Provide the (X, Y) coordinate of the cell's center where the given text is located.  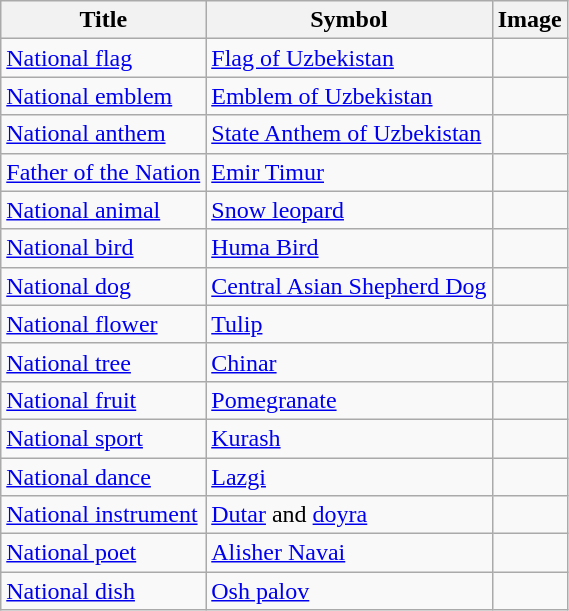
State Anthem of Uzbekistan (349, 134)
National fruit (104, 400)
Tulip (349, 324)
Father of the Nation (104, 172)
Osh palov (349, 591)
National flower (104, 324)
National bird (104, 248)
Central Asian Shepherd Dog (349, 286)
Snow leopard (349, 210)
Kurash (349, 438)
National poet (104, 553)
Lazgi (349, 477)
Symbol (349, 20)
Pomegranate (349, 400)
Huma Bird (349, 248)
Emblem of Uzbekistan (349, 96)
Dutar and doyra (349, 515)
National anthem (104, 134)
National instrument (104, 515)
Image (530, 20)
National emblem (104, 96)
Chinar (349, 362)
Title (104, 20)
National dance (104, 477)
Emir Timur (349, 172)
National animal (104, 210)
National sport (104, 438)
Alisher Navai (349, 553)
National tree (104, 362)
National dish (104, 591)
National dog (104, 286)
Flag of Uzbekistan (349, 58)
National flag (104, 58)
